From the cell containing the given text, extract its center point as (x, y) coordinate. 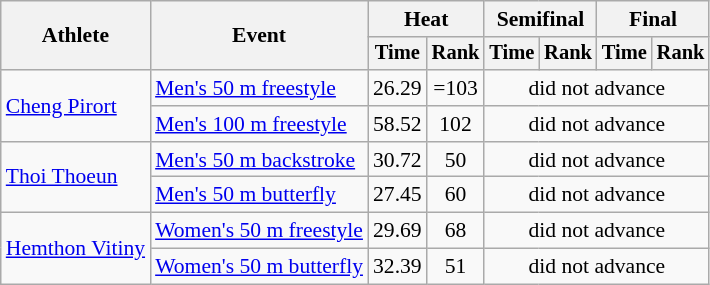
Heat (426, 19)
Final (653, 19)
Cheng Pirort (76, 106)
29.69 (398, 231)
50 (456, 160)
51 (456, 267)
Event (259, 36)
Women's 50 m freestyle (259, 231)
Men's 100 m freestyle (259, 124)
=103 (456, 88)
Men's 50 m freestyle (259, 88)
Men's 50 m backstroke (259, 160)
Hemthon Vitiny (76, 248)
32.39 (398, 267)
Women's 50 m butterfly (259, 267)
Athlete (76, 36)
Semifinal (540, 19)
102 (456, 124)
60 (456, 195)
27.45 (398, 195)
68 (456, 231)
30.72 (398, 160)
26.29 (398, 88)
Thoi Thoeun (76, 178)
Men's 50 m butterfly (259, 195)
58.52 (398, 124)
